Search for the cell housing the specified text and yield its [X, Y] center coordinate. 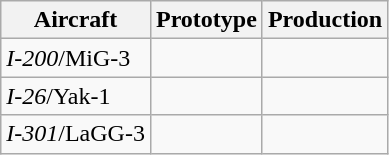
Aircraft [76, 20]
I-200/MiG-3 [76, 58]
Prototype [206, 20]
I-301/LaGG-3 [76, 134]
Production [324, 20]
I-26/Yak-1 [76, 96]
